Extract the [X, Y] coordinate from the center of the cell holding the provided text.  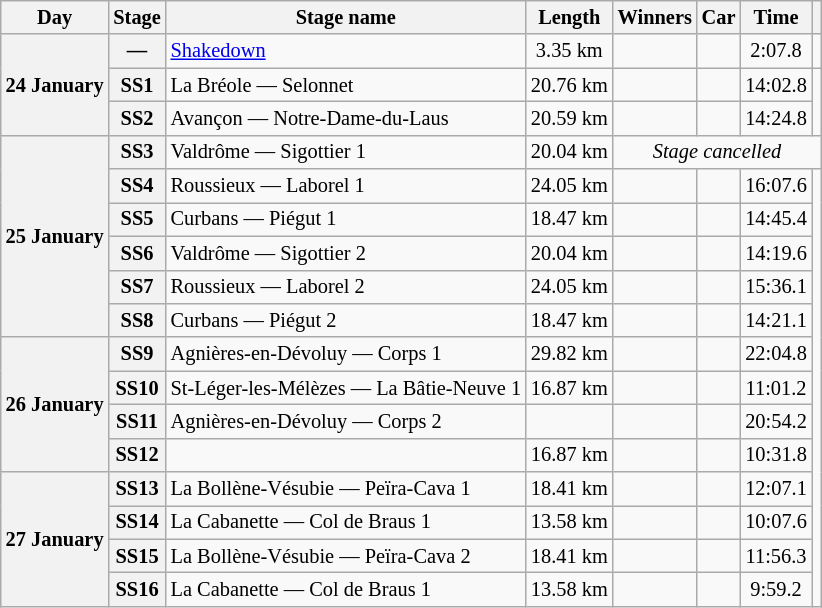
Curbans — Piégut 2 [346, 320]
SS4 [136, 186]
26 January [55, 404]
Day [55, 17]
14:45.4 [776, 219]
SS16 [136, 589]
2:07.8 [776, 51]
27 January [55, 540]
SS12 [136, 455]
SS7 [136, 287]
Roussieux — Laborel 1 [346, 186]
25 January [55, 236]
11:56.3 [776, 556]
3.35 km [570, 51]
SS2 [136, 118]
SS15 [136, 556]
Length [570, 17]
Stage [136, 17]
SS9 [136, 354]
Time [776, 17]
14:24.8 [776, 118]
SS8 [136, 320]
Agnières-en-Dévoluy — Corps 2 [346, 421]
14:02.8 [776, 85]
22:04.8 [776, 354]
— [136, 51]
Roussieux — Laborel 2 [346, 287]
La Bollène-Vésubie — Peïra-Cava 2 [346, 556]
SS14 [136, 522]
10:07.6 [776, 522]
20.59 km [570, 118]
12:07.1 [776, 489]
SS3 [136, 152]
29.82 km [570, 354]
10:31.8 [776, 455]
SS5 [136, 219]
Car [719, 17]
SS6 [136, 253]
Winners [655, 17]
Stage cancelled [718, 152]
Shakedown [346, 51]
14:19.6 [776, 253]
15:36.1 [776, 287]
14:21.1 [776, 320]
Stage name [346, 17]
St-Léger-les-Mélèzes — La Bâtie-Neuve 1 [346, 388]
9:59.2 [776, 589]
20.76 km [570, 85]
SS10 [136, 388]
La Bollène-Vésubie — Peïra-Cava 1 [346, 489]
Valdrôme — Sigottier 1 [346, 152]
SS1 [136, 85]
La Bréole — Selonnet [346, 85]
Avançon — Notre-Dame-du-Laus [346, 118]
16:07.6 [776, 186]
24 January [55, 84]
Agnières-en-Dévoluy — Corps 1 [346, 354]
SS11 [136, 421]
Valdrôme — Sigottier 2 [346, 253]
Curbans — Piégut 1 [346, 219]
SS13 [136, 489]
20:54.2 [776, 421]
11:01.2 [776, 388]
